Return the [x, y] coordinate for the center point of the cell that contains the specified text.  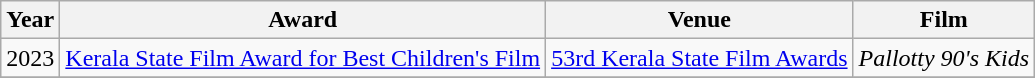
Film [944, 20]
Year [30, 20]
Pallotty 90's Kids [944, 58]
Venue [700, 20]
Award [303, 20]
2023 [30, 58]
Kerala State Film Award for Best Children's Film [303, 58]
53rd Kerala State Film Awards [700, 58]
